Capture the cell that displays the provided text and extract its [x, y] central coordinate. 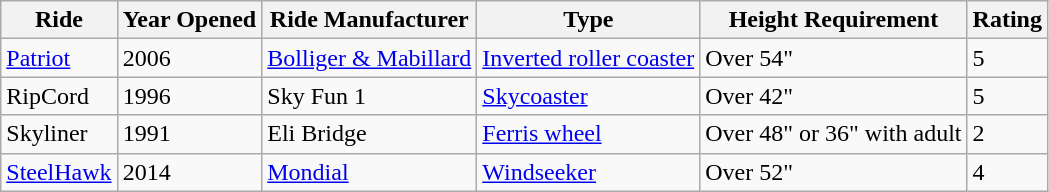
Height Requirement [834, 20]
Patriot [59, 58]
Bolliger & Mabillard [370, 58]
Over 42" [834, 96]
Eli Bridge [370, 134]
2006 [190, 58]
Ferris wheel [588, 134]
Rating [1007, 20]
Over 54" [834, 58]
Mondial [370, 172]
2 [1007, 134]
Over 48" or 36" with adult [834, 134]
Windseeker [588, 172]
Ride Manufacturer [370, 20]
Inverted roller coaster [588, 58]
2014 [190, 172]
Skycoaster [588, 96]
Over 52" [834, 172]
1991 [190, 134]
SteelHawk [59, 172]
Skyliner [59, 134]
1996 [190, 96]
Sky Fun 1 [370, 96]
Type [588, 20]
4 [1007, 172]
Year Opened [190, 20]
Ride [59, 20]
RipCord [59, 96]
